Detect which cell encompasses the target text, then output its [x, y] center coordinate. 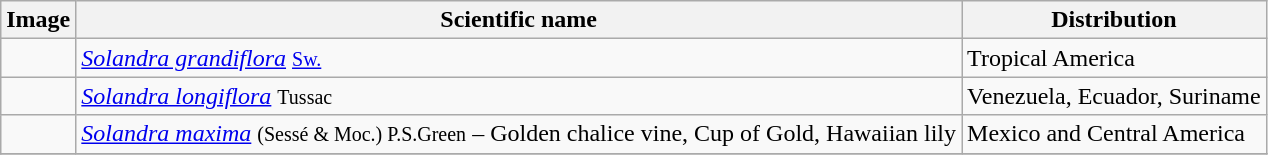
Mexico and Central America [1114, 134]
Scientific name [519, 20]
Distribution [1114, 20]
Solandra maxima (Sessé & Moc.) P.S.Green – Golden chalice vine, Cup of Gold, Hawaiian lily [519, 134]
Tropical America [1114, 58]
Venezuela, Ecuador, Suriname [1114, 96]
Solandra grandiflora Sw. [519, 58]
Solandra longiflora Tussac [519, 96]
Image [38, 20]
